Output the (X, Y) coordinate of the center of the cell containing the given text.  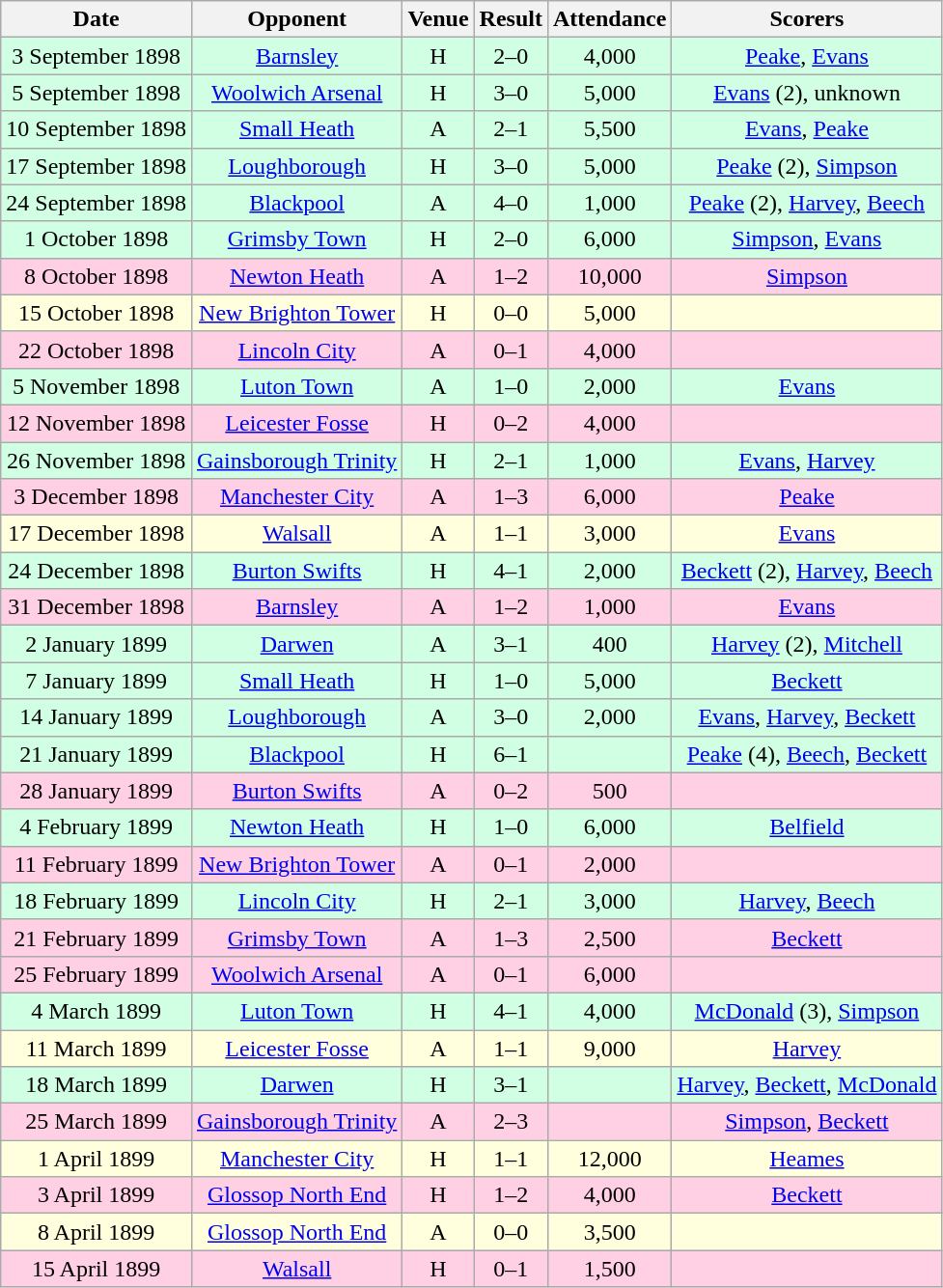
11 March 1899 (97, 1048)
Peake (2), Harvey, Beech (807, 203)
3,500 (609, 1232)
5 September 1898 (97, 93)
7 January 1899 (97, 681)
31 December 1898 (97, 607)
4 March 1899 (97, 1011)
28 January 1899 (97, 791)
17 September 1898 (97, 166)
Evans (2), unknown (807, 93)
5 November 1898 (97, 386)
1 April 1899 (97, 1159)
1 October 1898 (97, 239)
4–0 (511, 203)
2–3 (511, 1122)
Peake, Evans (807, 56)
21 January 1899 (97, 754)
5,500 (609, 129)
12,000 (609, 1159)
Date (97, 19)
400 (609, 644)
Peake (2), Simpson (807, 166)
9,000 (609, 1048)
Peake (807, 497)
24 September 1898 (97, 203)
22 October 1898 (97, 350)
3 April 1899 (97, 1195)
Harvey, Beckett, McDonald (807, 1085)
Scorers (807, 19)
Belfield (807, 827)
21 February 1899 (97, 938)
Opponent (296, 19)
Harvey (807, 1048)
Evans, Harvey, Beckett (807, 717)
24 December 1898 (97, 571)
Evans, Peake (807, 129)
2,500 (609, 938)
3 December 1898 (97, 497)
Evans, Harvey (807, 461)
8 April 1899 (97, 1232)
15 April 1899 (97, 1269)
4 February 1899 (97, 827)
Simpson (807, 276)
Harvey, Beech (807, 901)
25 March 1899 (97, 1122)
3 September 1898 (97, 56)
McDonald (3), Simpson (807, 1011)
Result (511, 19)
2 January 1899 (97, 644)
15 October 1898 (97, 313)
Simpson, Beckett (807, 1122)
Harvey (2), Mitchell (807, 644)
500 (609, 791)
Beckett (2), Harvey, Beech (807, 571)
6–1 (511, 754)
Attendance (609, 19)
10 September 1898 (97, 129)
18 March 1899 (97, 1085)
8 October 1898 (97, 276)
12 November 1898 (97, 423)
18 February 1899 (97, 901)
25 February 1899 (97, 974)
14 January 1899 (97, 717)
10,000 (609, 276)
1,500 (609, 1269)
Venue (438, 19)
Heames (807, 1159)
17 December 1898 (97, 534)
26 November 1898 (97, 461)
Peake (4), Beech, Beckett (807, 754)
Simpson, Evans (807, 239)
11 February 1899 (97, 864)
